Find where the given text appears and provide that cell's center as [x, y] coordinate. 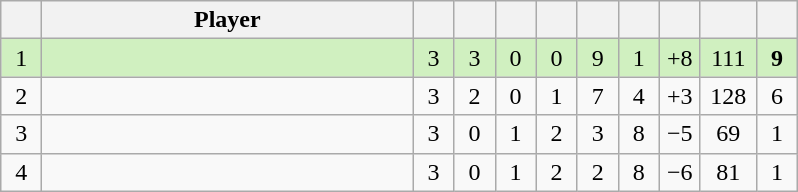
111 [728, 58]
−6 [680, 172]
−5 [680, 134]
81 [728, 172]
7 [598, 96]
69 [728, 134]
128 [728, 96]
Player [228, 20]
+8 [680, 58]
6 [776, 96]
+3 [680, 96]
